From the cell containing the given text, extract its center point as (X, Y) coordinate. 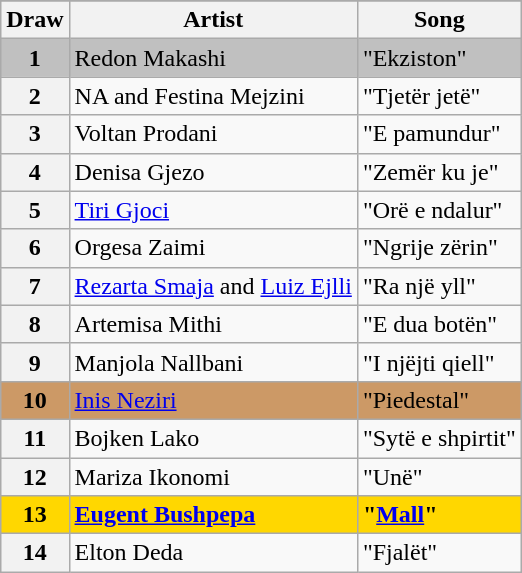
Orgesa Zaimi (213, 248)
"Tjetër jetë" (439, 96)
14 (35, 553)
Song (439, 20)
Bojken Lako (213, 438)
Rezarta Smaja and Luiz Ejlli (213, 286)
2 (35, 96)
Voltan Prodani (213, 134)
"Ngrije zërin" (439, 248)
"Mall" (439, 515)
Eugent Bushpepa (213, 515)
"E dua botën" (439, 324)
13 (35, 515)
Draw (35, 20)
3 (35, 134)
"Orë e ndalur" (439, 210)
"E pamundur" (439, 134)
"Piedestal" (439, 400)
"Fjalët" (439, 553)
8 (35, 324)
"I njëjti qiell" (439, 362)
Artist (213, 20)
"Sytë e shpirtit" (439, 438)
11 (35, 438)
7 (35, 286)
4 (35, 172)
Manjola Nallbani (213, 362)
6 (35, 248)
Tiri Gjoci (213, 210)
1 (35, 58)
Artemisa Mithi (213, 324)
Mariza Ikonomi (213, 477)
Inis Neziri (213, 400)
"Zemër ku je" (439, 172)
"Ekziston" (439, 58)
"Ra një yll" (439, 286)
9 (35, 362)
Redon Makashi (213, 58)
Elton Deda (213, 553)
Denisa Gjezo (213, 172)
NA and Festina Mejzini (213, 96)
10 (35, 400)
12 (35, 477)
5 (35, 210)
"Unë" (439, 477)
